Pinpoint the cell where the given text exists, returning its [x, y] midpoint coordinate. 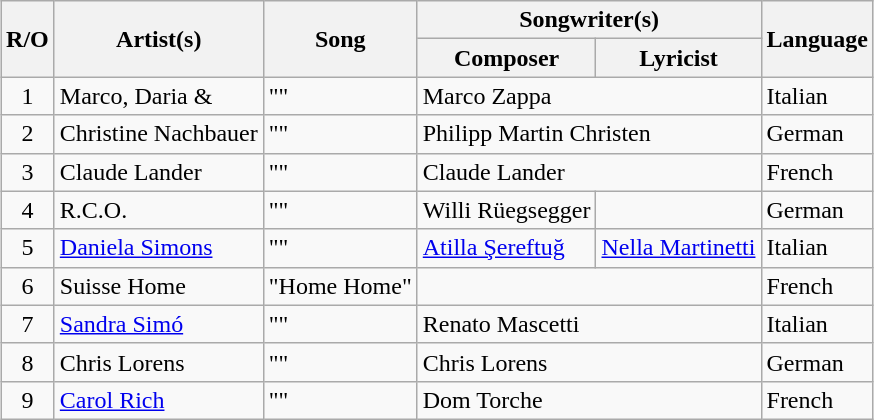
"Home Home" [340, 286]
1 [28, 96]
Sandra Simó [158, 324]
Suisse Home [158, 286]
4 [28, 210]
Atilla Şereftuğ [506, 248]
Lyricist [678, 58]
Marco, Daria & [158, 96]
6 [28, 286]
9 [28, 400]
Dom Torche [589, 400]
Language [817, 39]
Philipp Martin Christen [589, 134]
Carol Rich [158, 400]
5 [28, 248]
R/O [28, 39]
Song [340, 39]
Artist(s) [158, 39]
Nella Martinetti [678, 248]
Composer [506, 58]
Christine Nachbauer [158, 134]
8 [28, 362]
3 [28, 172]
R.C.O. [158, 210]
Songwriter(s) [589, 20]
Renato Mascetti [589, 324]
Marco Zappa [589, 96]
Willi Rüegsegger [506, 210]
2 [28, 134]
Daniela Simons [158, 248]
7 [28, 324]
